Extract the [x, y] coordinate from the center of the cell holding the provided text.  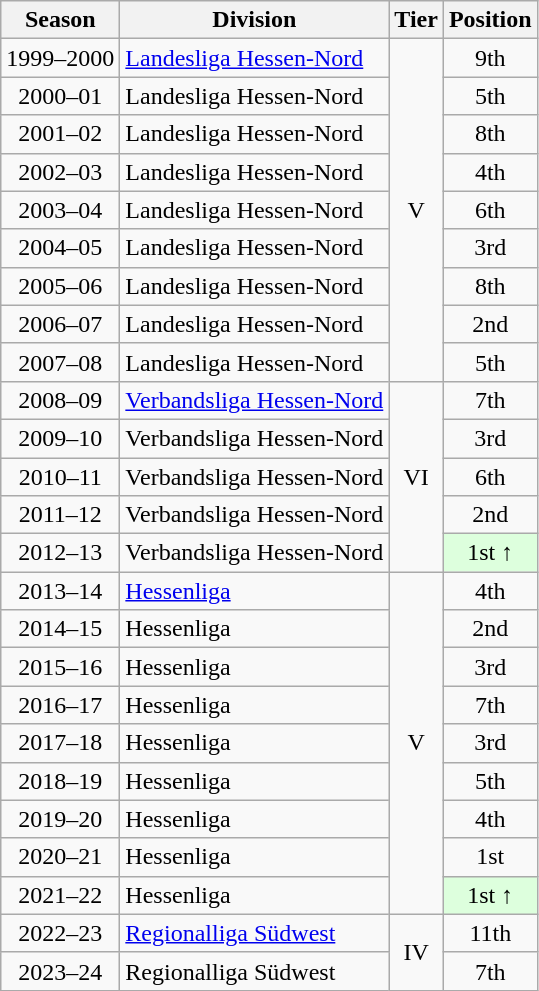
2021–22 [60, 895]
2008–09 [60, 400]
2015–16 [60, 667]
2022–23 [60, 933]
2017–18 [60, 743]
2023–24 [60, 971]
2000–01 [60, 96]
2019–20 [60, 819]
2006–07 [60, 324]
2009–10 [60, 438]
1st [490, 857]
IV [416, 952]
Tier [416, 20]
9th [490, 58]
2005–06 [60, 286]
2003–04 [60, 210]
Season [60, 20]
1999–2000 [60, 58]
2018–19 [60, 781]
2020–21 [60, 857]
2014–15 [60, 629]
2004–05 [60, 248]
Division [254, 20]
2007–08 [60, 362]
2016–17 [60, 705]
2001–02 [60, 134]
2011–12 [60, 515]
VI [416, 476]
2010–11 [60, 477]
11th [490, 933]
2012–13 [60, 553]
2002–03 [60, 172]
2013–14 [60, 591]
Position [490, 20]
